Detect which cell encompasses the target text, then output its (X, Y) center coordinate. 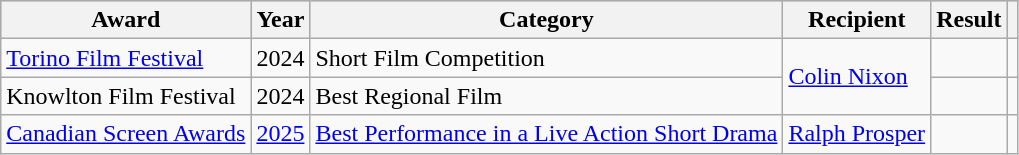
2025 (280, 134)
Colin Nixon (857, 77)
Knowlton Film Festival (126, 96)
Category (546, 20)
Result (969, 20)
Ralph Prosper (857, 134)
Recipient (857, 20)
Award (126, 20)
Short Film Competition (546, 58)
Canadian Screen Awards (126, 134)
Best Regional Film (546, 96)
Torino Film Festival (126, 58)
Best Performance in a Live Action Short Drama (546, 134)
Year (280, 20)
